Find where the given text appears and provide that cell's center as [x, y] coordinate. 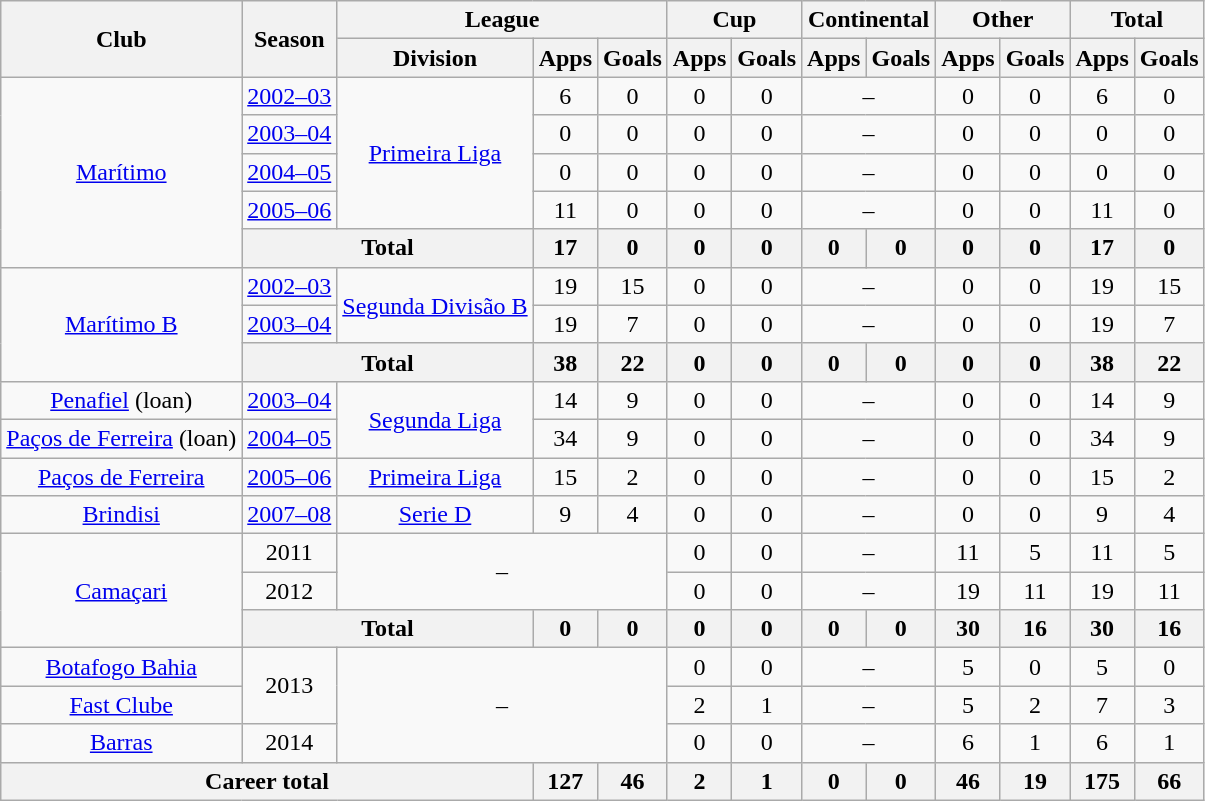
2013 [290, 686]
127 [565, 781]
Marítimo B [122, 324]
2012 [290, 591]
Club [122, 39]
66 [1169, 781]
Paços de Ferreira (loan) [122, 438]
Career total [267, 781]
Cup [734, 20]
Division [435, 58]
Penafiel (loan) [122, 400]
Paços de Ferreira [122, 477]
Serie D [435, 515]
Camaçari [122, 591]
Other [1003, 20]
Segunda Divisão B [435, 305]
2011 [290, 553]
Barras [122, 743]
Botafogo Bahia [122, 667]
Continental [869, 20]
League [502, 20]
Marítimo [122, 172]
Fast Clube [122, 705]
2014 [290, 743]
175 [1102, 781]
Brindisi [122, 515]
Segunda Liga [435, 419]
2007–08 [290, 515]
3 [1169, 705]
Season [290, 39]
